Find where the given text appears and provide that cell's center as [x, y] coordinate. 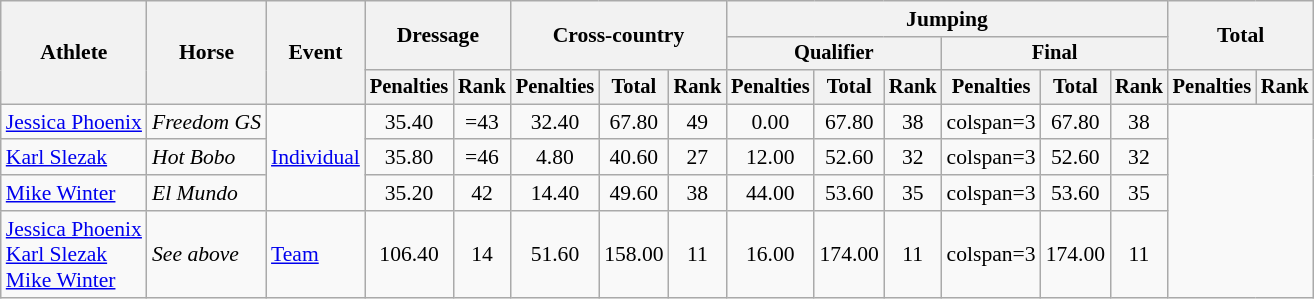
See above [206, 254]
35.40 [409, 122]
49 [698, 122]
158.00 [634, 254]
35.80 [409, 158]
Jumping [947, 19]
Team [316, 254]
Qualifier [834, 54]
44.00 [770, 193]
Athlete [74, 52]
12.00 [770, 158]
Jessica Phoenix [74, 122]
32.40 [555, 122]
Karl Slezak [74, 158]
27 [698, 158]
40.60 [634, 158]
Final [1055, 54]
Freedom GS [206, 122]
=46 [482, 158]
Event [316, 52]
Jessica PhoenixKarl SlezakMike Winter [74, 254]
51.60 [555, 254]
16.00 [770, 254]
4.80 [555, 158]
35.20 [409, 193]
Cross-country [618, 36]
14.40 [555, 193]
Mike Winter [74, 193]
42 [482, 193]
0.00 [770, 122]
106.40 [409, 254]
=43 [482, 122]
Individual [316, 158]
Dressage [438, 36]
14 [482, 254]
Hot Bobo [206, 158]
49.60 [634, 193]
El Mundo [206, 193]
Horse [206, 52]
